Scan for the cell matching the given text and deliver its (x, y) coordinate at center. 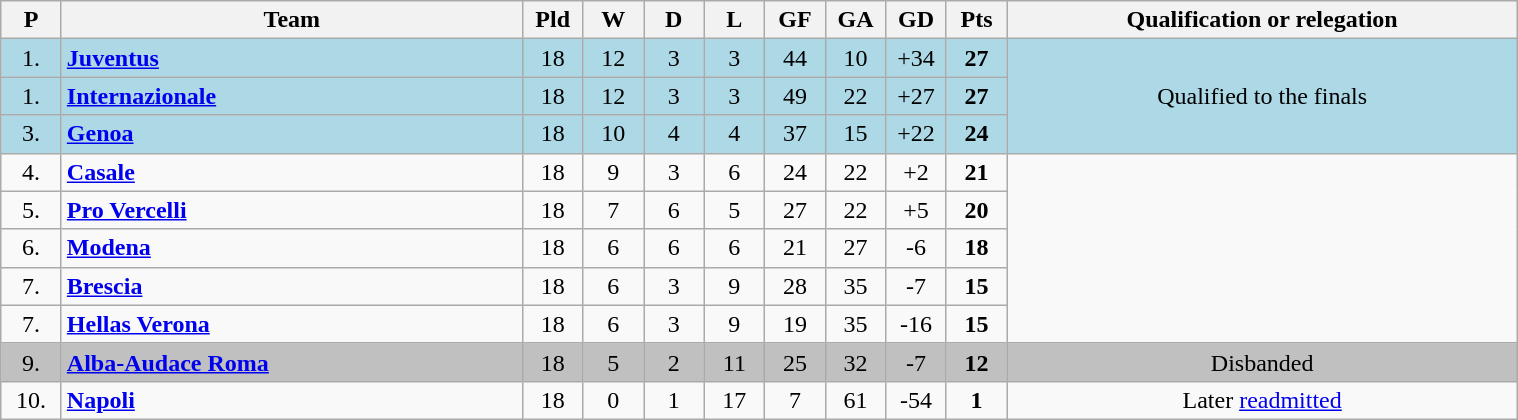
61 (856, 400)
Pld (552, 20)
49 (796, 96)
-54 (916, 400)
28 (796, 286)
Internazionale (292, 96)
GA (856, 20)
W (614, 20)
11 (734, 362)
32 (856, 362)
44 (796, 58)
+34 (916, 58)
Qualification or relegation (1262, 20)
17 (734, 400)
25 (796, 362)
Qualified to the finals (1262, 96)
Brescia (292, 286)
Team (292, 20)
10. (32, 400)
GF (796, 20)
Juventus (292, 58)
Casale (292, 172)
6. (32, 248)
9. (32, 362)
+5 (916, 210)
Hellas Verona (292, 324)
4. (32, 172)
0 (614, 400)
Modena (292, 248)
37 (796, 134)
Pts (976, 20)
2 (674, 362)
Genoa (292, 134)
20 (976, 210)
Later readmitted (1262, 400)
5. (32, 210)
-6 (916, 248)
L (734, 20)
Napoli (292, 400)
D (674, 20)
Pro Vercelli (292, 210)
+2 (916, 172)
Disbanded (1262, 362)
+22 (916, 134)
+27 (916, 96)
-16 (916, 324)
19 (796, 324)
GD (916, 20)
Alba-Audace Roma (292, 362)
P (32, 20)
3. (32, 134)
